From the cell containing the given text, extract its center point as [X, Y] coordinate. 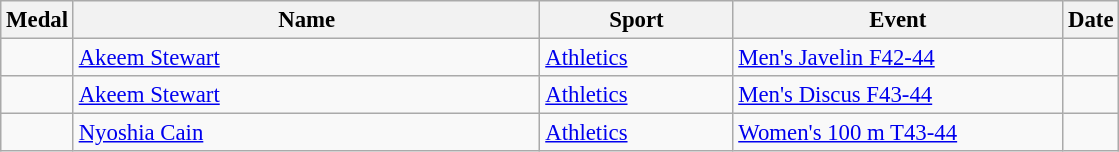
Men's Javelin F42-44 [898, 58]
Women's 100 m T43-44 [898, 133]
Event [898, 20]
Sport [636, 20]
Medal [38, 20]
Men's Discus F43-44 [898, 95]
Nyoshia Cain [306, 133]
Name [306, 20]
Date [1091, 20]
